Identify which cell holds the provided text, then report its [X, Y] central coordinate. 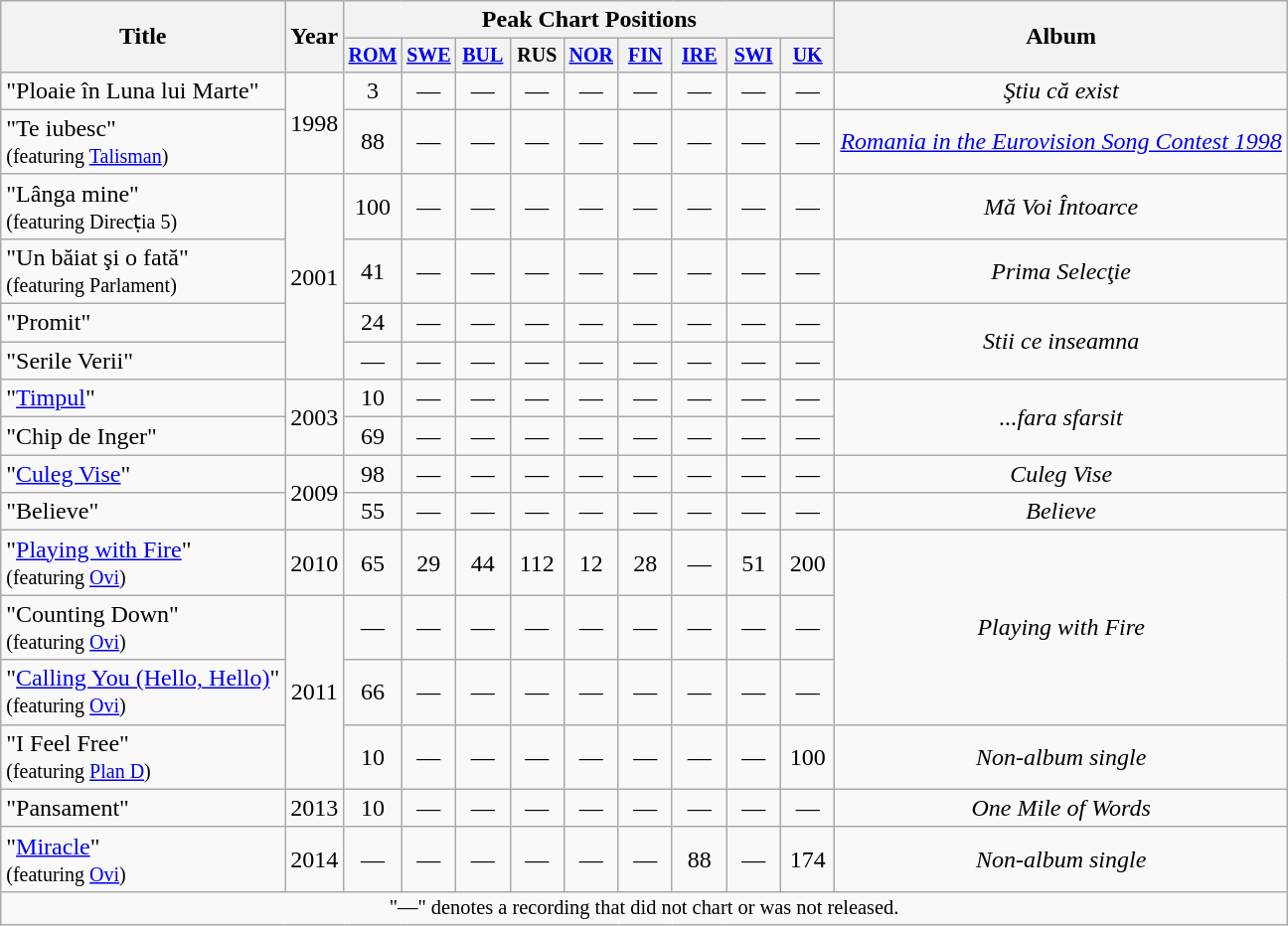
44 [483, 562]
"Believe" [143, 512]
69 [373, 436]
"I Feel Free" (featuring Plan D) [143, 757]
65 [373, 562]
174 [807, 858]
"Playing with Fire" (featuring Ovi) [143, 562]
2011 [314, 692]
2003 [314, 417]
"Un băiat şi o fată" (featuring Parlament) [143, 270]
UK [807, 56]
Playing with Fire [1061, 628]
Prima Selecţie [1061, 270]
28 [645, 562]
"Calling You (Hello, Hello)" (featuring Ovi) [143, 692]
29 [428, 562]
66 [373, 692]
NOR [591, 56]
"Timpul" [143, 398]
Album [1061, 37]
200 [807, 562]
"Chip de Inger" [143, 436]
2001 [314, 276]
Romania in the Eurovision Song Contest 1998 [1061, 141]
"—" denotes a recording that did not chart or was not released. [644, 908]
Culeg Vise [1061, 474]
"Serile Verii" [143, 361]
Mă Voi Întoarce [1061, 207]
Believe [1061, 512]
1998 [314, 123]
SWI [753, 56]
FIN [645, 56]
"Lânga mine" (featuring Direcṭia 5) [143, 207]
2013 [314, 808]
Stii ce inseamna [1061, 342]
"Counting Down" (featuring Ovi) [143, 628]
98 [373, 474]
"Culeg Vise" [143, 474]
Peak Chart Positions [589, 20]
SWE [428, 56]
"Ploaie în Luna lui Marte" [143, 90]
ROM [373, 56]
41 [373, 270]
3 [373, 90]
IRE [699, 56]
"Promit" [143, 323]
"Pansament" [143, 808]
2014 [314, 858]
Title [143, 37]
24 [373, 323]
2010 [314, 562]
Ştiu că exist [1061, 90]
BUL [483, 56]
2009 [314, 493]
51 [753, 562]
112 [537, 562]
55 [373, 512]
"Miracle" (featuring Ovi) [143, 858]
RUS [537, 56]
...fara sfarsit [1061, 417]
One Mile of Words [1061, 808]
"Te iubesc" (featuring Talisman) [143, 141]
12 [591, 562]
Year [314, 37]
